Capture the cell that displays the provided text and extract its [X, Y] central coordinate. 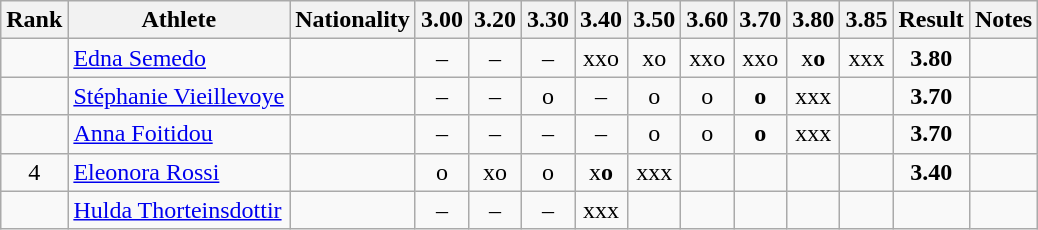
3.20 [494, 20]
Eleonora Rossi [179, 172]
3.00 [442, 20]
Edna Semedo [179, 58]
Athlete [179, 20]
Stéphanie Vieillevoye [179, 96]
3.60 [708, 20]
Notes [1003, 20]
Hulda Thorteinsdottir [179, 210]
3.85 [866, 20]
3.30 [548, 20]
3.50 [654, 20]
Result [931, 20]
Nationality [353, 20]
4 [34, 172]
Anna Foitidou [179, 134]
Rank [34, 20]
